Return (x, y) of the center of cell containing provided text 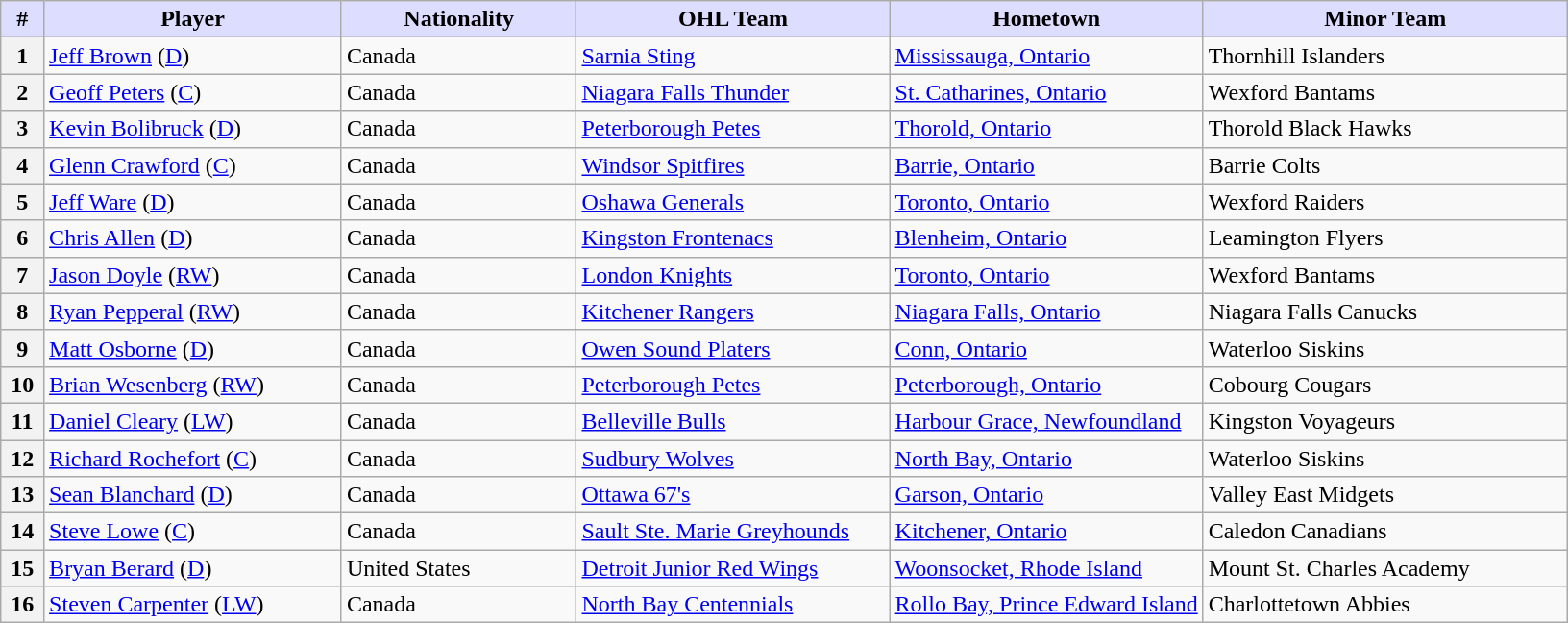
Thornhill Islanders (1385, 56)
6 (23, 238)
15 (23, 568)
Niagara Falls Canucks (1385, 311)
Jason Doyle (RW) (193, 275)
Owen Sound Platers (733, 348)
Geoff Peters (C) (193, 92)
1 (23, 56)
Barrie Colts (1385, 165)
St. Catharines, Ontario (1046, 92)
Thorold Black Hawks (1385, 129)
Kingston Voyageurs (1385, 421)
Oshawa Generals (733, 202)
Wexford Raiders (1385, 202)
Belleville Bulls (733, 421)
Barrie, Ontario (1046, 165)
Windsor Spitfires (733, 165)
Charlottetown Abbies (1385, 605)
2 (23, 92)
Kevin Bolibruck (D) (193, 129)
3 (23, 129)
Detroit Junior Red Wings (733, 568)
Mount St. Charles Academy (1385, 568)
13 (23, 495)
London Knights (733, 275)
Blenheim, Ontario (1046, 238)
Minor Team (1385, 19)
OHL Team (733, 19)
Jeff Brown (D) (193, 56)
Harbour Grace, Newfoundland (1046, 421)
Kingston Frontenacs (733, 238)
10 (23, 385)
Ottawa 67's (733, 495)
12 (23, 459)
Ryan Pepperal (RW) (193, 311)
Leamington Flyers (1385, 238)
9 (23, 348)
Rollo Bay, Prince Edward Island (1046, 605)
Hometown (1046, 19)
Niagara Falls, Ontario (1046, 311)
Steven Carpenter (LW) (193, 605)
Niagara Falls Thunder (733, 92)
Steve Lowe (C) (193, 532)
16 (23, 605)
Sudbury Wolves (733, 459)
Sarnia Sting (733, 56)
Woonsocket, Rhode Island (1046, 568)
Garson, Ontario (1046, 495)
Caledon Canadians (1385, 532)
Sean Blanchard (D) (193, 495)
United States (459, 568)
Bryan Berard (D) (193, 568)
Player (193, 19)
Sault Ste. Marie Greyhounds (733, 532)
5 (23, 202)
Valley East Midgets (1385, 495)
Chris Allen (D) (193, 238)
11 (23, 421)
Mississauga, Ontario (1046, 56)
North Bay, Ontario (1046, 459)
8 (23, 311)
Brian Wesenberg (RW) (193, 385)
# (23, 19)
Glenn Crawford (C) (193, 165)
Cobourg Cougars (1385, 385)
North Bay Centennials (733, 605)
Nationality (459, 19)
Matt Osborne (D) (193, 348)
14 (23, 532)
Peterborough, Ontario (1046, 385)
Thorold, Ontario (1046, 129)
7 (23, 275)
Conn, Ontario (1046, 348)
Kitchener Rangers (733, 311)
Daniel Cleary (LW) (193, 421)
Kitchener, Ontario (1046, 532)
Richard Rochefort (C) (193, 459)
4 (23, 165)
Jeff Ware (D) (193, 202)
